Identify which cell holds the provided text, then report its (x, y) central coordinate. 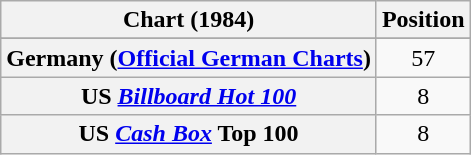
Position (423, 20)
Germany (Official German Charts) (189, 58)
US Cash Box Top 100 (189, 134)
Chart (1984) (189, 20)
US Billboard Hot 100 (189, 96)
57 (423, 58)
